Return the (X, Y) coordinate for the center point of the cell that contains the specified text.  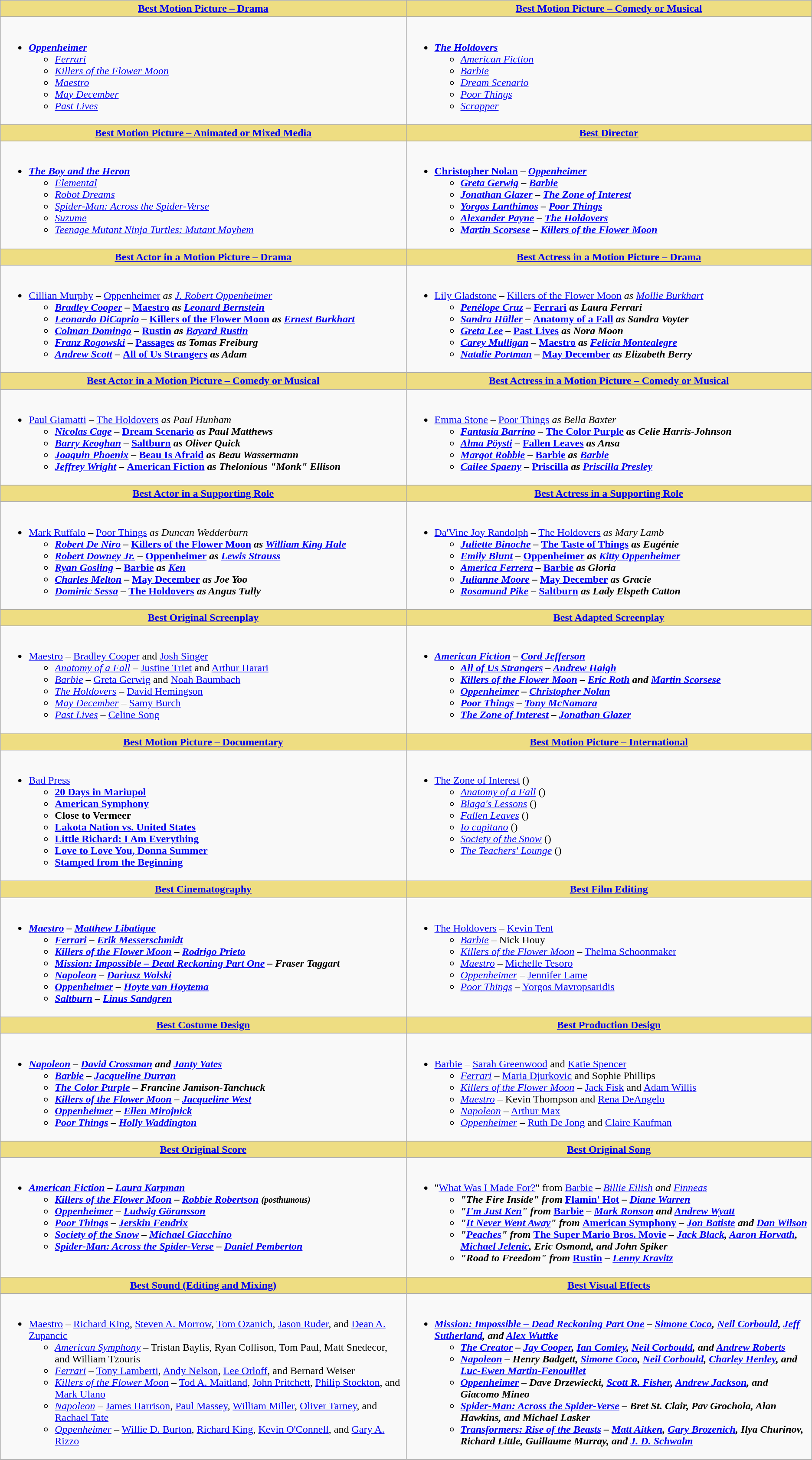
Best Actor in a Supporting Role (203, 493)
Best Original Song (609, 1149)
Best Motion Picture – Documentary (203, 741)
Best Actor in a Motion Picture – Comedy or Musical (203, 381)
Best Sound (Editing and Mixing) (203, 1285)
The Zone of Interest ()Anatomy of a Fall ()Blaga's Lessons ()Fallen Leaves ()Io capitano ()Society of the Snow ()The Teachers' Lounge () (609, 816)
Best Actress in a Supporting Role (609, 493)
OppenheimerFerrariKillers of the Flower MoonMaestroMay DecemberPast Lives (203, 71)
Best Actor in a Motion Picture – Drama (203, 257)
Best Motion Picture – International (609, 741)
The Boy and the HeronElementalRobot DreamsSpider-Man: Across the Spider-VerseSuzumeTeenage Mutant Ninja Turtles: Mutant Mayhem (203, 195)
Best Actress in a Motion Picture – Drama (609, 257)
Best Cinematography (203, 889)
Best Visual Effects (609, 1285)
Best Actress in a Motion Picture – Comedy or Musical (609, 381)
Best Production Design (609, 1025)
The HoldoversAmerican FictionBarbieDream ScenarioPoor ThingsScrapper (609, 71)
Best Costume Design (203, 1025)
Best Original Screenplay (203, 617)
Best Motion Picture – Animated or Mixed Media (203, 133)
Best Adapted Screenplay (609, 617)
Best Motion Picture – Comedy or Musical (609, 9)
Best Film Editing (609, 889)
Best Motion Picture – Drama (203, 9)
Best Original Score (203, 1149)
Best Director (609, 133)
